Detect which cell encompasses the target text, then output its (x, y) center coordinate. 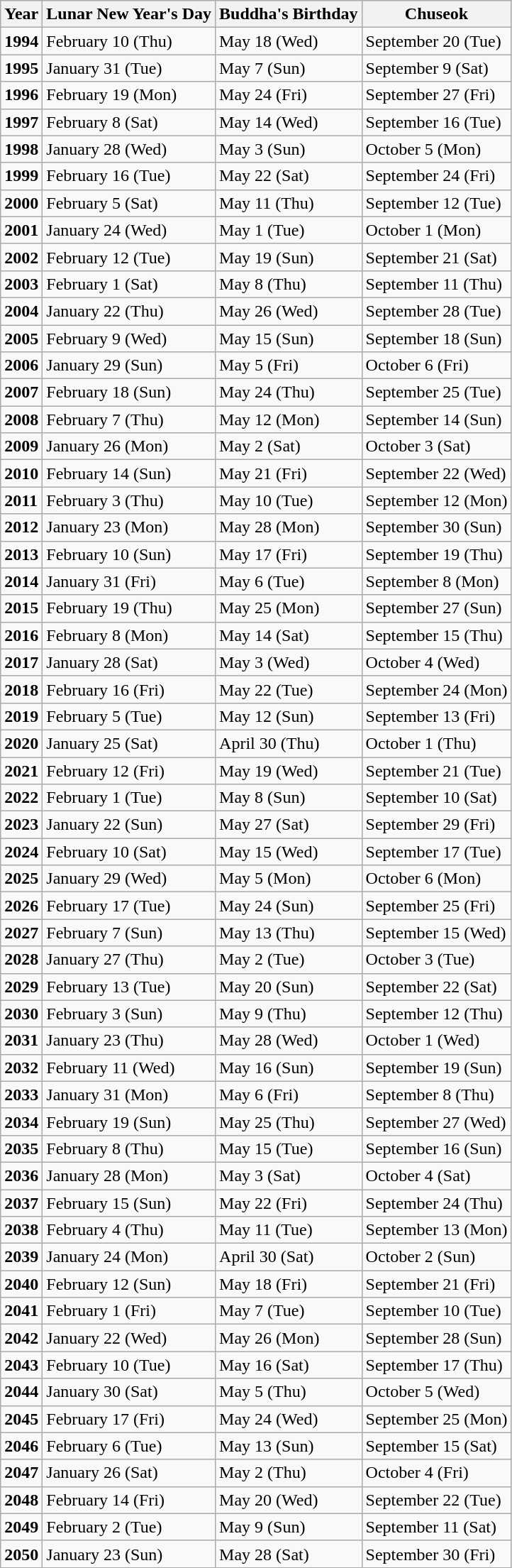
2024 (21, 852)
January 23 (Mon) (129, 527)
February 1 (Fri) (129, 1311)
January 22 (Thu) (129, 311)
September 30 (Fri) (437, 1554)
September 28 (Sun) (437, 1338)
September 16 (Tue) (437, 122)
May 20 (Wed) (289, 1500)
September 19 (Sun) (437, 1068)
2001 (21, 230)
September 19 (Thu) (437, 554)
2002 (21, 257)
2013 (21, 554)
Chuseok (437, 14)
2040 (21, 1284)
October 5 (Mon) (437, 149)
September 12 (Mon) (437, 500)
September 24 (Mon) (437, 689)
May 19 (Sun) (289, 257)
October 1 (Wed) (437, 1041)
May 21 (Fri) (289, 473)
February 3 (Thu) (129, 500)
February 6 (Tue) (129, 1446)
January 31 (Mon) (129, 1095)
September 12 (Tue) (437, 203)
September 25 (Fri) (437, 906)
February 8 (Thu) (129, 1148)
2035 (21, 1148)
2015 (21, 608)
January 28 (Wed) (129, 149)
2011 (21, 500)
January 24 (Mon) (129, 1257)
May 15 (Sun) (289, 339)
May 19 (Wed) (289, 770)
February 10 (Sat) (129, 852)
October 3 (Tue) (437, 960)
September 13 (Mon) (437, 1230)
May 24 (Wed) (289, 1419)
2017 (21, 662)
2012 (21, 527)
February 17 (Fri) (129, 1419)
September 30 (Sun) (437, 527)
2006 (21, 366)
May 6 (Tue) (289, 581)
2007 (21, 393)
2048 (21, 1500)
October 3 (Sat) (437, 446)
May 3 (Wed) (289, 662)
February 1 (Sat) (129, 284)
February 19 (Thu) (129, 608)
Lunar New Year's Day (129, 14)
January 26 (Sat) (129, 1473)
2031 (21, 1041)
2026 (21, 906)
1994 (21, 41)
2005 (21, 339)
September 11 (Thu) (437, 284)
September 10 (Sat) (437, 798)
May 11 (Tue) (289, 1230)
February 10 (Tue) (129, 1365)
2034 (21, 1122)
October 6 (Fri) (437, 366)
February 16 (Fri) (129, 689)
May 12 (Mon) (289, 420)
September 24 (Fri) (437, 176)
2016 (21, 635)
February 11 (Wed) (129, 1068)
May 7 (Sun) (289, 68)
May 20 (Sun) (289, 987)
September 17 (Thu) (437, 1365)
January 31 (Tue) (129, 68)
2018 (21, 689)
May 26 (Wed) (289, 311)
February 9 (Wed) (129, 339)
2030 (21, 1014)
February 14 (Sun) (129, 473)
May 27 (Sat) (289, 825)
May 10 (Tue) (289, 500)
September 21 (Fri) (437, 1284)
2028 (21, 960)
2029 (21, 987)
October 4 (Sat) (437, 1175)
May 26 (Mon) (289, 1338)
2043 (21, 1365)
September 11 (Sat) (437, 1527)
January 29 (Wed) (129, 879)
January 23 (Thu) (129, 1041)
January 28 (Sat) (129, 662)
May 2 (Sat) (289, 446)
2033 (21, 1095)
January 29 (Sun) (129, 366)
May 22 (Sat) (289, 176)
May 3 (Sun) (289, 149)
May 2 (Tue) (289, 960)
May 22 (Tue) (289, 689)
May 12 (Sun) (289, 716)
January 23 (Sun) (129, 1554)
January 31 (Fri) (129, 581)
May 13 (Sun) (289, 1446)
May 24 (Fri) (289, 95)
2032 (21, 1068)
May 8 (Thu) (289, 284)
September 16 (Sun) (437, 1148)
January 24 (Wed) (129, 230)
September 8 (Mon) (437, 581)
2021 (21, 770)
September 18 (Sun) (437, 339)
September 10 (Tue) (437, 1311)
April 30 (Sat) (289, 1257)
February 12 (Tue) (129, 257)
January 26 (Mon) (129, 446)
February 14 (Fri) (129, 1500)
January 28 (Mon) (129, 1175)
May 17 (Fri) (289, 554)
September 13 (Fri) (437, 716)
May 22 (Fri) (289, 1203)
January 27 (Thu) (129, 960)
September 21 (Sat) (437, 257)
May 13 (Thu) (289, 933)
September 27 (Sun) (437, 608)
May 25 (Thu) (289, 1122)
February 17 (Tue) (129, 906)
October 5 (Wed) (437, 1392)
May 2 (Thu) (289, 1473)
September 15 (Wed) (437, 933)
May 18 (Fri) (289, 1284)
May 5 (Fri) (289, 366)
2008 (21, 420)
February 19 (Sun) (129, 1122)
September 12 (Thu) (437, 1014)
1997 (21, 122)
May 16 (Sun) (289, 1068)
May 8 (Sun) (289, 798)
1995 (21, 68)
September 25 (Mon) (437, 1419)
January 22 (Wed) (129, 1338)
2046 (21, 1446)
2009 (21, 446)
February 1 (Tue) (129, 798)
September 24 (Thu) (437, 1203)
2000 (21, 203)
February 8 (Sat) (129, 122)
May 15 (Wed) (289, 852)
September 17 (Tue) (437, 852)
May 7 (Tue) (289, 1311)
2050 (21, 1554)
February 4 (Thu) (129, 1230)
September 29 (Fri) (437, 825)
September 27 (Fri) (437, 95)
2039 (21, 1257)
September 8 (Thu) (437, 1095)
May 5 (Mon) (289, 879)
September 14 (Sun) (437, 420)
May 6 (Fri) (289, 1095)
2047 (21, 1473)
2003 (21, 284)
May 14 (Wed) (289, 122)
October 2 (Sun) (437, 1257)
2041 (21, 1311)
2022 (21, 798)
May 18 (Wed) (289, 41)
Year (21, 14)
February 7 (Thu) (129, 420)
1996 (21, 95)
January 30 (Sat) (129, 1392)
February 13 (Tue) (129, 987)
May 24 (Thu) (289, 393)
September 15 (Thu) (437, 635)
2025 (21, 879)
February 15 (Sun) (129, 1203)
1999 (21, 176)
2038 (21, 1230)
May 14 (Sat) (289, 635)
September 20 (Tue) (437, 41)
February 12 (Fri) (129, 770)
September 9 (Sat) (437, 68)
February 10 (Sun) (129, 554)
2010 (21, 473)
May 15 (Tue) (289, 1148)
May 9 (Sun) (289, 1527)
2037 (21, 1203)
May 11 (Thu) (289, 203)
2014 (21, 581)
October 4 (Wed) (437, 662)
February 10 (Thu) (129, 41)
February 5 (Sat) (129, 203)
October 1 (Thu) (437, 743)
2036 (21, 1175)
February 2 (Tue) (129, 1527)
September 27 (Wed) (437, 1122)
2045 (21, 1419)
January 22 (Sun) (129, 825)
May 9 (Thu) (289, 1014)
May 25 (Mon) (289, 608)
February 12 (Sun) (129, 1284)
2023 (21, 825)
Buddha's Birthday (289, 14)
May 5 (Thu) (289, 1392)
2042 (21, 1338)
2027 (21, 933)
September 28 (Tue) (437, 311)
February 3 (Sun) (129, 1014)
September 22 (Sat) (437, 987)
February 8 (Mon) (129, 635)
May 28 (Wed) (289, 1041)
February 18 (Sun) (129, 393)
2044 (21, 1392)
May 24 (Sun) (289, 906)
January 25 (Sat) (129, 743)
October 4 (Fri) (437, 1473)
October 1 (Mon) (437, 230)
May 28 (Sat) (289, 1554)
2049 (21, 1527)
May 16 (Sat) (289, 1365)
April 30 (Thu) (289, 743)
February 5 (Tue) (129, 716)
May 1 (Tue) (289, 230)
September 21 (Tue) (437, 770)
February 19 (Mon) (129, 95)
February 16 (Tue) (129, 176)
October 6 (Mon) (437, 879)
May 3 (Sat) (289, 1175)
September 22 (Tue) (437, 1500)
2019 (21, 716)
September 22 (Wed) (437, 473)
September 25 (Tue) (437, 393)
2020 (21, 743)
February 7 (Sun) (129, 933)
September 15 (Sat) (437, 1446)
1998 (21, 149)
May 28 (Mon) (289, 527)
2004 (21, 311)
